Locate the cell with the specified text and output its [x, y] center coordinate. 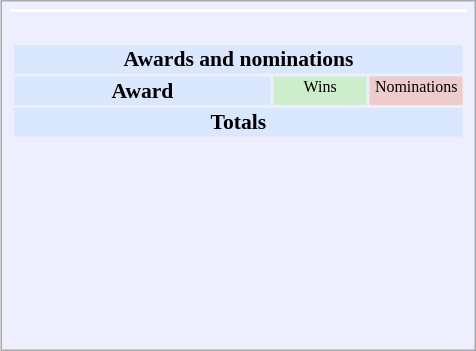
Totals [238, 122]
Nominations [416, 90]
Award [142, 90]
Awards and nominations [238, 59]
Wins [320, 90]
Awards and nominations Award Wins Nominations Totals [239, 172]
